Return the (x, y) coordinate for the center point of the cell that contains the specified text.  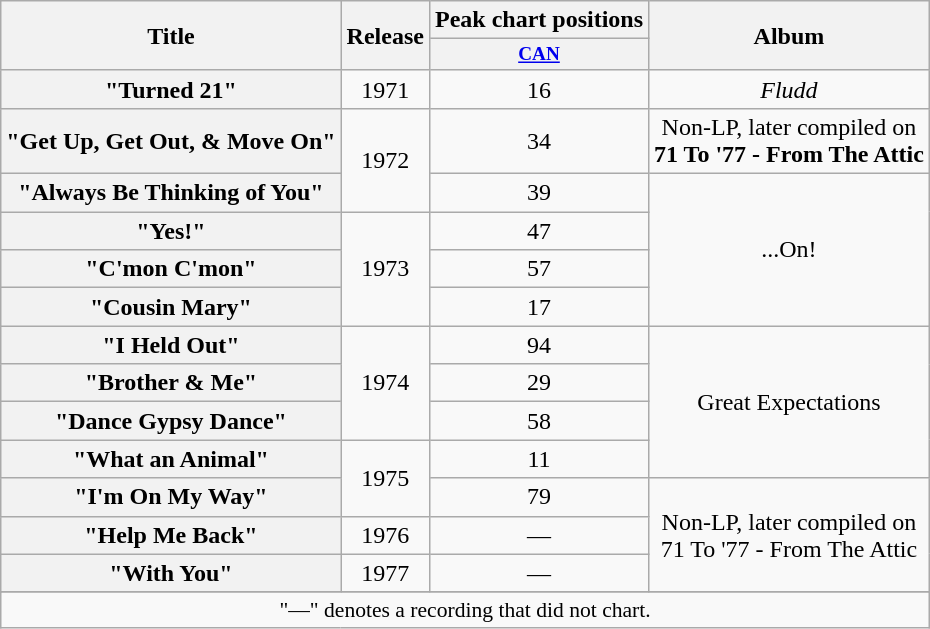
CAN (538, 55)
58 (538, 421)
Release (385, 36)
"Dance Gypsy Dance" (171, 421)
79 (538, 497)
Great Expectations (790, 402)
"I Held Out" (171, 345)
1971 (385, 89)
"—" denotes a recording that did not chart. (466, 610)
1974 (385, 383)
17 (538, 307)
1975 (385, 478)
"What an Animal" (171, 459)
94 (538, 345)
"Yes!" (171, 231)
"Turned 21" (171, 89)
57 (538, 269)
16 (538, 89)
47 (538, 231)
39 (538, 193)
"Help Me Back" (171, 535)
1972 (385, 160)
Fludd (790, 89)
1973 (385, 269)
"Always Be Thinking of You" (171, 193)
29 (538, 383)
Peak chart positions (538, 20)
"I'm On My Way" (171, 497)
"Brother & Me" (171, 383)
"Get Up, Get Out, & Move On" (171, 142)
1976 (385, 535)
"C'mon C'mon" (171, 269)
1977 (385, 573)
Album (790, 36)
34 (538, 142)
...On! (790, 250)
11 (538, 459)
"With You" (171, 573)
"Cousin Mary" (171, 307)
Title (171, 36)
